From the cell containing the given text, extract its center point as (X, Y) coordinate. 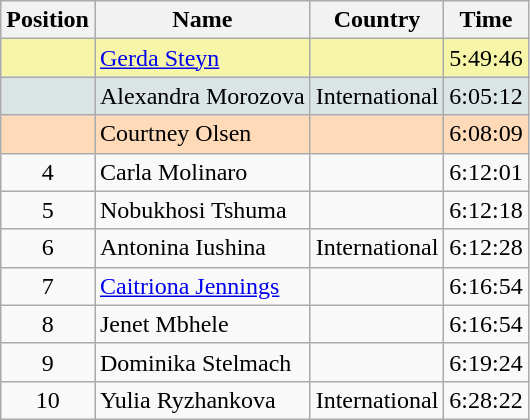
Courtney Olsen (202, 134)
8 (48, 324)
Name (202, 20)
6 (48, 248)
5:49:46 (486, 58)
4 (48, 172)
Time (486, 20)
Antonina Iushina (202, 248)
6:12:01 (486, 172)
Country (377, 20)
9 (48, 362)
6:28:22 (486, 400)
6:12:18 (486, 210)
10 (48, 400)
Gerda Steyn (202, 58)
6:19:24 (486, 362)
6:12:28 (486, 248)
Jenet Mbhele (202, 324)
Yulia Ryzhankova (202, 400)
6:08:09 (486, 134)
Dominika Stelmach (202, 362)
Nobukhosi Tshuma (202, 210)
5 (48, 210)
Carla Molinaro (202, 172)
6:05:12 (486, 96)
Position (48, 20)
7 (48, 286)
Caitriona Jennings (202, 286)
Alexandra Morozova (202, 96)
